Return the [X, Y] coordinate for the center point of the cell that contains the specified text.  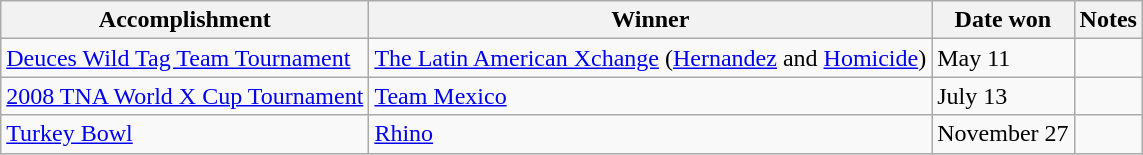
The Latin American Xchange (Hernandez and Homicide) [650, 58]
Date won [1003, 20]
Team Mexico [650, 96]
2008 TNA World X Cup Tournament [185, 96]
Deuces Wild Tag Team Tournament [185, 58]
May 11 [1003, 58]
Accomplishment [185, 20]
November 27 [1003, 134]
Turkey Bowl [185, 134]
July 13 [1003, 96]
Winner [650, 20]
Rhino [650, 134]
Notes [1108, 20]
